Detect which cell encompasses the target text, then output its [x, y] center coordinate. 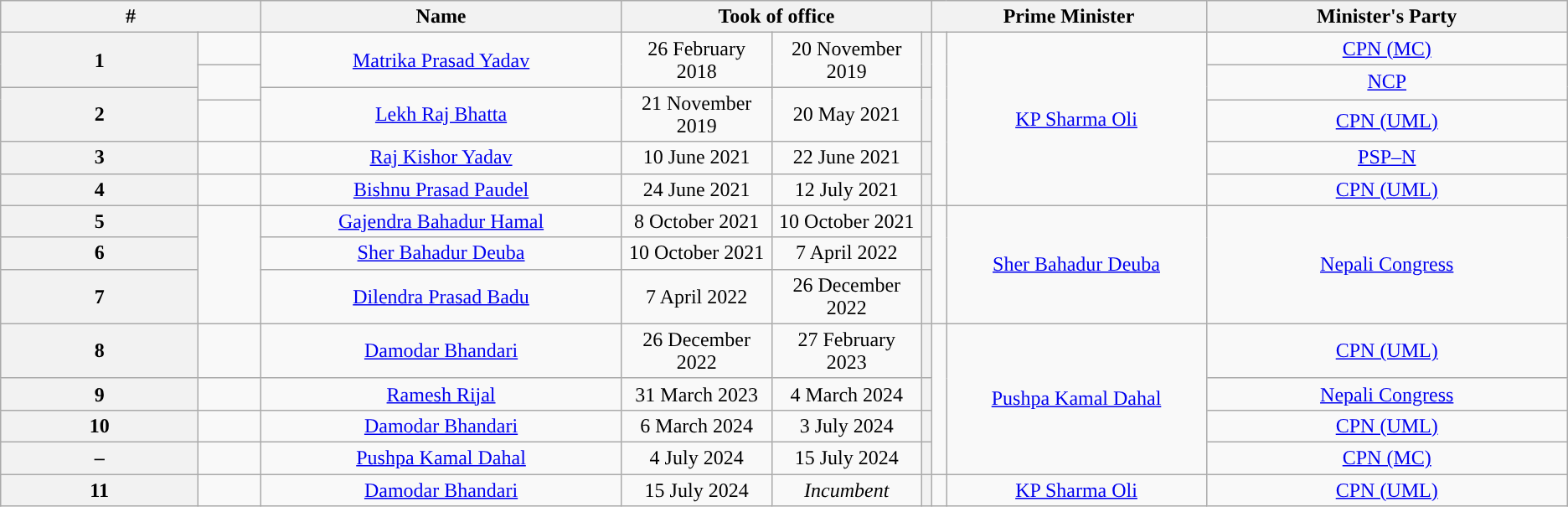
6 March 2024 [697, 426]
Prime Minister [1069, 17]
4 [100, 189]
Took of office [776, 17]
Matrika Prasad Yadav [441, 60]
2 [100, 114]
Gajendra Bahadur Hamal [441, 221]
1 [100, 60]
4 July 2024 [697, 458]
Lekh Raj Bhatta [441, 114]
21 November 2019 [697, 114]
3 [100, 158]
PSP–N [1387, 158]
Minister's Party [1387, 17]
20 November 2019 [846, 60]
8 October 2021 [697, 221]
31 March 2023 [697, 394]
20 May 2021 [846, 114]
9 [100, 394]
Name [441, 17]
6 [100, 253]
3 July 2024 [846, 426]
7 [100, 297]
26 February 2018 [697, 60]
27 February 2023 [846, 350]
24 June 2021 [697, 189]
Raj Kishor Yadav [441, 158]
Ramesh Rijal [441, 394]
Bishnu Prasad Paudel [441, 189]
# [131, 17]
10 [100, 426]
8 [100, 350]
22 June 2021 [846, 158]
12 July 2021 [846, 189]
NCP [1387, 82]
Dilendra Prasad Badu [441, 297]
4 March 2024 [846, 394]
10 June 2021 [697, 158]
11 [100, 490]
5 [100, 221]
– [100, 458]
Incumbent [846, 490]
